Identify which cell holds the provided text, then report its (x, y) central coordinate. 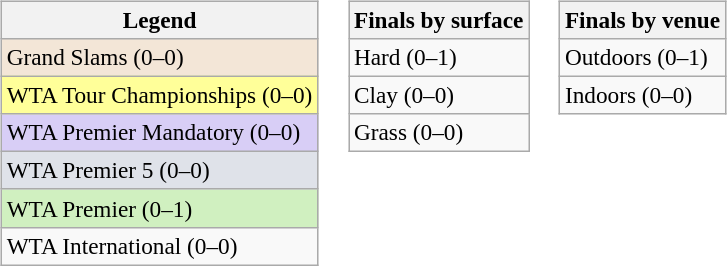
Outdoors (0–1) (642, 57)
WTA Premier Mandatory (0–0) (160, 133)
Grand Slams (0–0) (160, 57)
WTA Premier (0–1) (160, 208)
WTA Premier 5 (0–0) (160, 171)
Clay (0–0) (439, 95)
WTA International (0–0) (160, 246)
Legend (160, 20)
Grass (0–0) (439, 133)
Indoors (0–0) (642, 95)
Finals by venue (642, 20)
WTA Tour Championships (0–0) (160, 95)
Finals by surface (439, 20)
Hard (0–1) (439, 57)
